Extract the (X, Y) coordinate from the center of the cell holding the provided text.  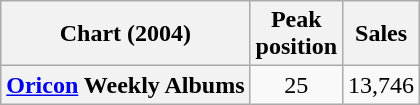
Peakposition (296, 34)
Chart (2004) (126, 34)
Oricon Weekly Albums (126, 85)
Sales (382, 34)
13,746 (382, 85)
25 (296, 85)
